Pinpoint the cell where the given text exists, returning its [x, y] midpoint coordinate. 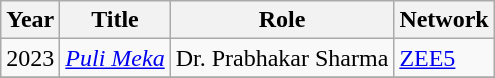
Year [30, 20]
2023 [30, 58]
Role [282, 20]
Puli Meka [115, 58]
Dr. Prabhakar Sharma [282, 58]
ZEE5 [444, 58]
Network [444, 20]
Title [115, 20]
